Capture the cell that displays the provided text and extract its (x, y) central coordinate. 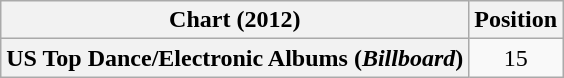
15 (516, 58)
Position (516, 20)
Chart (2012) (235, 20)
US Top Dance/Electronic Albums (Billboard) (235, 58)
